Find where the given text appears and provide that cell's center as (X, Y) coordinate. 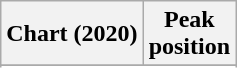
Chart (2020) (72, 34)
Peakposition (189, 34)
